Return the (x, y) coordinate for the center point of the cell that contains the specified text.  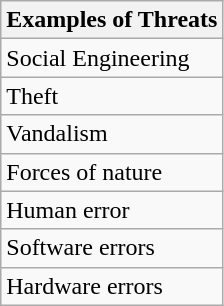
Forces of nature (112, 172)
Vandalism (112, 134)
Software errors (112, 248)
Social Engineering (112, 58)
Theft (112, 96)
Human error (112, 210)
Examples of Threats (112, 20)
Hardware errors (112, 286)
